Provide the [X, Y] coordinate of the cell's center where the given text is located.  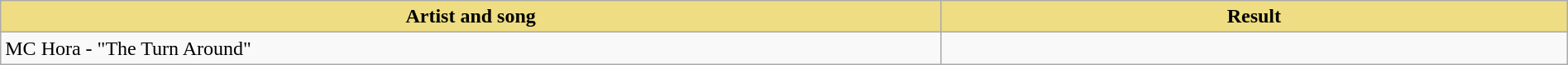
Artist and song [471, 17]
Result [1254, 17]
MC Hora - "The Turn Around" [471, 48]
